Identify which cell holds the provided text, then report its (x, y) central coordinate. 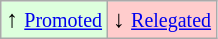
↑ Promoted (54, 20)
↓ Relegated (162, 20)
